From the cell containing the given text, extract its center point as [x, y] coordinate. 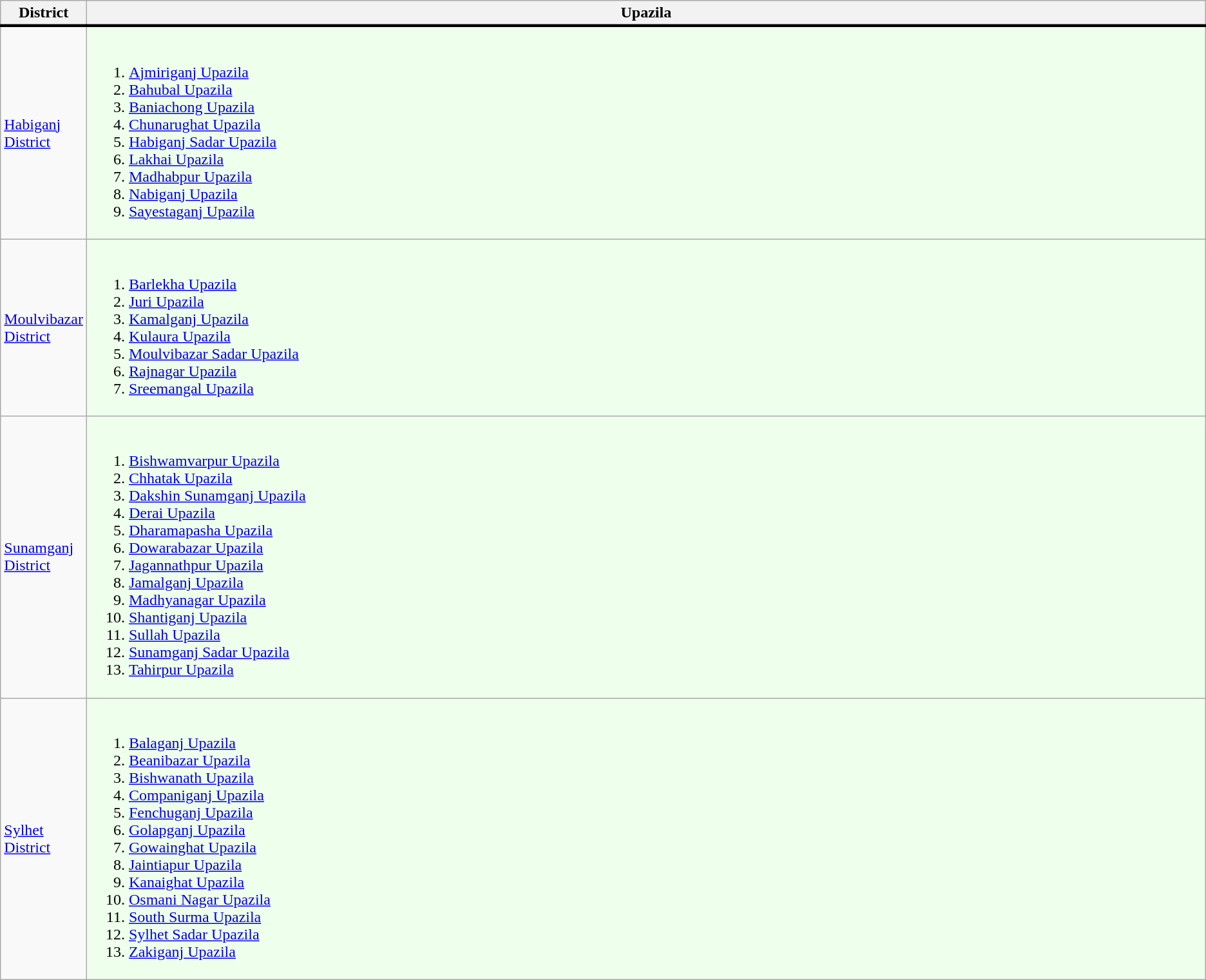
Barlekha UpazilaJuri UpazilaKamalganj UpazilaKulaura UpazilaMoulvibazar Sadar UpazilaRajnagar UpazilaSreemangal Upazila [646, 327]
Moulvibazar District [44, 327]
Sylhet District [44, 839]
District [44, 14]
Sunamganj District [44, 557]
Habiganj District [44, 133]
Upazila [646, 14]
